Detect which cell encompasses the target text, then output its (x, y) center coordinate. 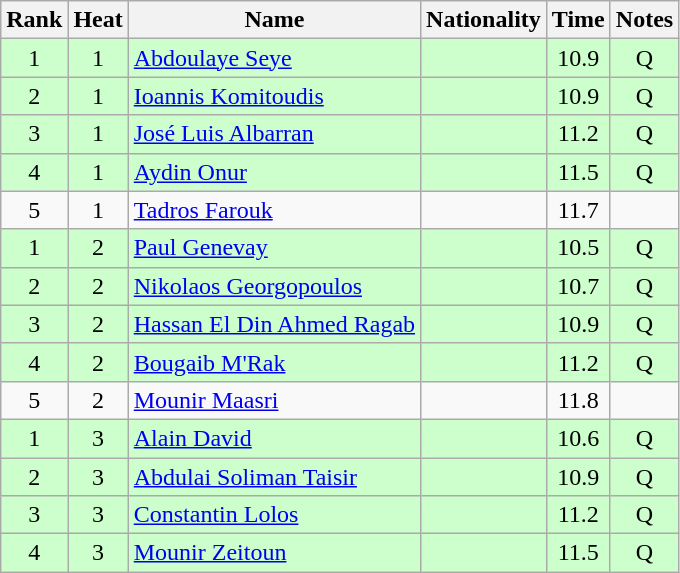
Name (274, 20)
11.8 (578, 400)
Nikolaos Georgopoulos (274, 286)
José Luis Albarran (274, 134)
Tadros Farouk (274, 210)
Constantin Lolos (274, 515)
Notes (644, 20)
11.7 (578, 210)
Mounir Maasri (274, 400)
Nationality (484, 20)
Abdoulaye Seye (274, 58)
Rank (34, 20)
Paul Genevay (274, 248)
10.5 (578, 248)
10.7 (578, 286)
Time (578, 20)
Alain David (274, 438)
Hassan El Din Ahmed Ragab (274, 324)
Ioannis Komitoudis (274, 96)
Mounir Zeitoun (274, 553)
10.6 (578, 438)
Heat (98, 20)
Aydin Onur (274, 172)
Abdulai Soliman Taisir (274, 477)
Bougaib M'Rak (274, 362)
